Detect which cell encompasses the target text, then output its [x, y] center coordinate. 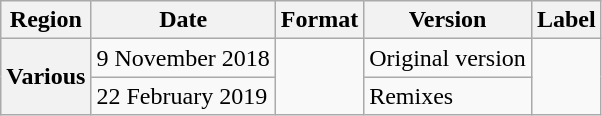
Various [46, 77]
Version [448, 20]
Original version [448, 58]
Format [319, 20]
Remixes [448, 96]
Label [566, 20]
9 November 2018 [183, 58]
Date [183, 20]
22 February 2019 [183, 96]
Region [46, 20]
